Locate the cell with the specified text and output its (x, y) center coordinate. 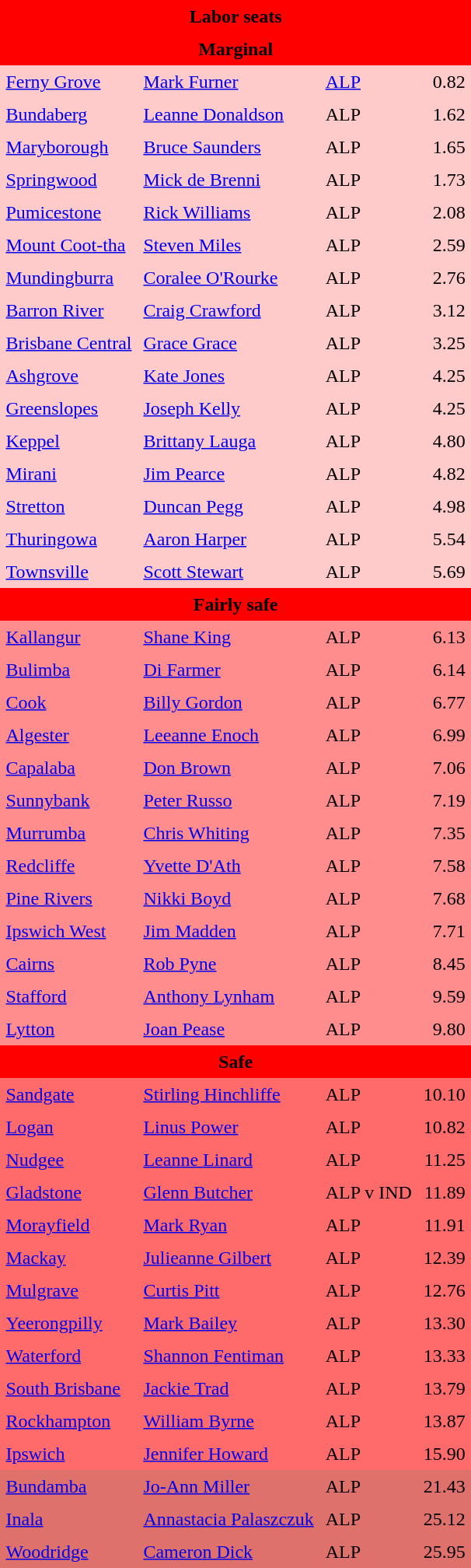
4.82 (445, 474)
Mark Ryan (229, 1226)
2.59 (445, 246)
Shannon Fentiman (229, 1356)
13.30 (445, 1324)
Sunnybank (68, 801)
Inala (68, 1520)
Bundamba (68, 1487)
Mick de Brenni (229, 180)
Bulimba (68, 670)
Brisbane Central (68, 344)
Glenn Butcher (229, 1193)
4.80 (445, 442)
Ashgrove (68, 376)
Morayfield (68, 1226)
Sandgate (68, 1095)
1.65 (445, 148)
Fairly safe (235, 605)
Jo-Ann Miller (229, 1487)
Scott Stewart (229, 572)
Peter Russo (229, 801)
Jennifer Howard (229, 1454)
Jackie Trad (229, 1389)
Yvette D'Ath (229, 866)
7.71 (445, 932)
Leanne Linard (229, 1160)
6.13 (445, 638)
Curtis Pitt (229, 1291)
3.12 (445, 311)
Murrumba (68, 834)
Pumicestone (68, 213)
Jim Pearce (229, 474)
Stirling Hinchliffe (229, 1095)
Mark Furner (229, 82)
7.06 (445, 768)
ALP v IND (368, 1193)
Linus Power (229, 1128)
Mulgrave (68, 1291)
Greenslopes (68, 409)
Springwood (68, 180)
Townsville (68, 572)
Algester (68, 736)
4.98 (445, 507)
Kallangur (68, 638)
Annastacia Palaszczuk (229, 1520)
Ipswich (68, 1454)
Julieanne Gilbert (229, 1258)
Mirani (68, 474)
Kate Jones (229, 376)
11.91 (445, 1226)
Gladstone (68, 1193)
15.90 (445, 1454)
13.33 (445, 1356)
Coralee O'Rourke (229, 278)
6.99 (445, 736)
1.62 (445, 115)
7.58 (445, 866)
Chris Whiting (229, 834)
Stafford (68, 997)
Anthony Lynham (229, 997)
11.25 (445, 1160)
Maryborough (68, 148)
Barron River (68, 311)
9.80 (445, 1030)
Billy Gordon (229, 703)
9.59 (445, 997)
Safe (235, 1062)
6.77 (445, 703)
Rob Pyne (229, 964)
13.87 (445, 1422)
Pine Rivers (68, 899)
Thuringowa (68, 540)
Yeerongpilly (68, 1324)
Bundaberg (68, 115)
Nikki Boyd (229, 899)
Cook (68, 703)
11.89 (445, 1193)
Mundingburra (68, 278)
Bruce Saunders (229, 148)
Mackay (68, 1258)
Steven Miles (229, 246)
South Brisbane (68, 1389)
Redcliffe (68, 866)
Capalaba (68, 768)
Don Brown (229, 768)
William Byrne (229, 1422)
Shane King (229, 638)
Grace Grace (229, 344)
2.08 (445, 213)
10.82 (445, 1128)
Rockhampton (68, 1422)
0.82 (445, 82)
Lytton (68, 1030)
Duncan Pegg (229, 507)
Ipswich West (68, 932)
10.10 (445, 1095)
Logan (68, 1128)
Jim Madden (229, 932)
12.76 (445, 1291)
Cairns (68, 964)
Marginal (235, 50)
Mark Bailey (229, 1324)
2.76 (445, 278)
5.69 (445, 572)
Aaron Harper (229, 540)
5.54 (445, 540)
13.79 (445, 1389)
Di Farmer (229, 670)
Leeanne Enoch (229, 736)
Rick Williams (229, 213)
7.19 (445, 801)
Stretton (68, 507)
12.39 (445, 1258)
Joan Pease (229, 1030)
7.68 (445, 899)
8.45 (445, 964)
Ferny Grove (68, 82)
Leanne Donaldson (229, 115)
Waterford (68, 1356)
Craig Crawford (229, 311)
Mount Coot-tha (68, 246)
7.35 (445, 834)
Brittany Lauga (229, 442)
21.43 (445, 1487)
Nudgee (68, 1160)
1.73 (445, 180)
Labor seats (235, 17)
25.12 (445, 1520)
3.25 (445, 344)
Keppel (68, 442)
Joseph Kelly (229, 409)
6.14 (445, 670)
